Search for the cell housing the specified text and yield its [x, y] center coordinate. 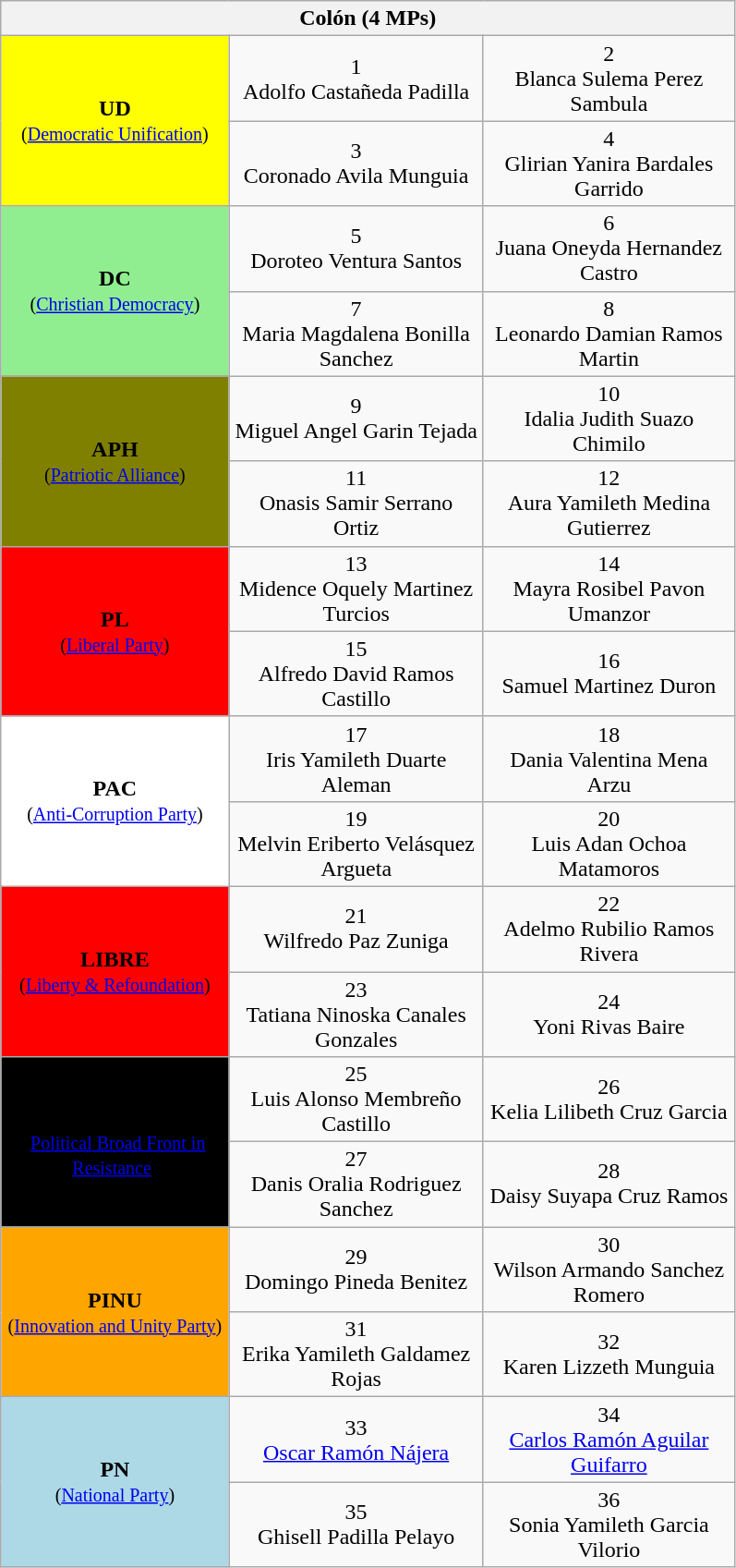
PL(Liberal Party) [115, 631]
22Adelmo Rubilio Ramos Rivera [609, 929]
14Mayra Rosibel Pavon Umanzor [609, 589]
UD(Democratic Unification) [115, 121]
26Kelia Lilibeth Cruz Garcia [609, 1100]
4Glirian Yanira Bardales Garrido [609, 164]
30Wilson Armando Sanchez Romero [609, 1270]
16Samuel Martinez Duron [609, 674]
29Domingo Pineda Benitez [356, 1270]
11Onasis Samir Serrano Ortiz [356, 504]
18Dania Valentina Mena Arzu [609, 759]
PN(National Party) [115, 1482]
20Luis Adan Ochoa Matamoros [609, 844]
PINU(Innovation and Unity Party) [115, 1312]
24Yoni Rivas Baire [609, 1015]
19Melvin Eriberto Velásquez Argueta [356, 844]
28Daisy Suyapa Cruz Ramos [609, 1185]
3Coronado Avila Munguia [356, 164]
27Danis Oralia Rodriguez Sanchez [356, 1185]
9Miguel Angel Garin Tejada [356, 419]
10Idalia Judith Suazo Chimilo [609, 419]
FAPER(Political Broad Front in Resistance) [115, 1142]
Colón (4 MPs) [368, 18]
LIBRE(Liberty & Refoundation) [115, 971]
32Karen Lizzeth Munguia [609, 1355]
17Iris Yamileth Duarte Aleman [356, 759]
1Adolfo Castañeda Padilla [356, 79]
13Midence Oquely Martinez Turcios [356, 589]
34Carlos Ramón Aguilar Guifarro [609, 1440]
12Aura Yamileth Medina Gutierrez [609, 504]
15Alfredo David Ramos Castillo [356, 674]
5Doroteo Ventura Santos [356, 249]
6Juana Oneyda Hernandez Castro [609, 249]
31Erika Yamileth Galdamez Rojas [356, 1355]
25Luis Alonso Membreño Castillo [356, 1100]
8Leonardo Damian Ramos Martin [609, 334]
23Tatiana Ninoska Canales Gonzales [356, 1015]
35Ghisell Padilla Pelayo [356, 1525]
21Wilfredo Paz Zuniga [356, 929]
36Sonia Yamileth Garcia Vilorio [609, 1525]
DC(Christian Democracy) [115, 291]
APH(Patriotic Alliance) [115, 461]
7Maria Magdalena Bonilla Sanchez [356, 334]
PAC(Anti-Corruption Party) [115, 801]
33Oscar Ramón Nájera [356, 1440]
2Blanca Sulema Perez Sambula [609, 79]
